Find where the given text appears and provide that cell's center as (X, Y) coordinate. 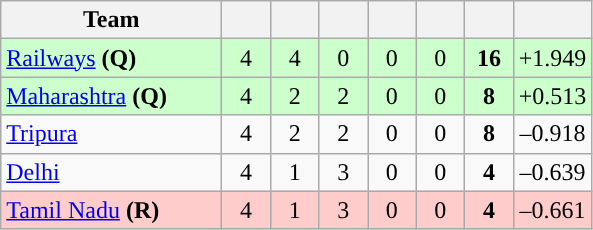
Tripura (112, 134)
–0.918 (552, 134)
–0.661 (552, 210)
Railways (Q) (112, 58)
+0.513 (552, 96)
Delhi (112, 172)
–0.639 (552, 172)
Maharashtra (Q) (112, 96)
Team (112, 20)
+1.949 (552, 58)
16 (490, 58)
Tamil Nadu (R) (112, 210)
